Detect which cell encompasses the target text, then output its [X, Y] center coordinate. 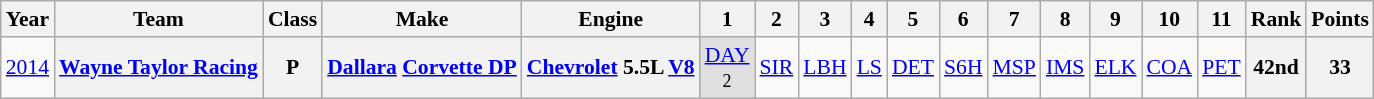
10 [1170, 19]
1 [728, 19]
DET [913, 68]
MSP [1014, 68]
LBH [824, 68]
Make [422, 19]
33 [1340, 68]
6 [964, 19]
3 [824, 19]
42nd [1276, 68]
S6H [964, 68]
LS [870, 68]
P [292, 68]
5 [913, 19]
2014 [28, 68]
Chevrolet 5.5L V8 [611, 68]
Engine [611, 19]
8 [1066, 19]
Year [28, 19]
PET [1222, 68]
2 [777, 19]
9 [1115, 19]
Wayne Taylor Racing [158, 68]
DAY2 [728, 68]
ELK [1115, 68]
COA [1170, 68]
Rank [1276, 19]
Points [1340, 19]
Class [292, 19]
4 [870, 19]
SIR [777, 68]
11 [1222, 19]
Dallara Corvette DP [422, 68]
Team [158, 19]
IMS [1066, 68]
7 [1014, 19]
